Identify which cell holds the provided text, then report its [x, y] central coordinate. 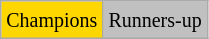
Champions [52, 20]
Runners-up [155, 20]
